For the text-containing cell, return its midpoint in [X, Y] coordinate format. 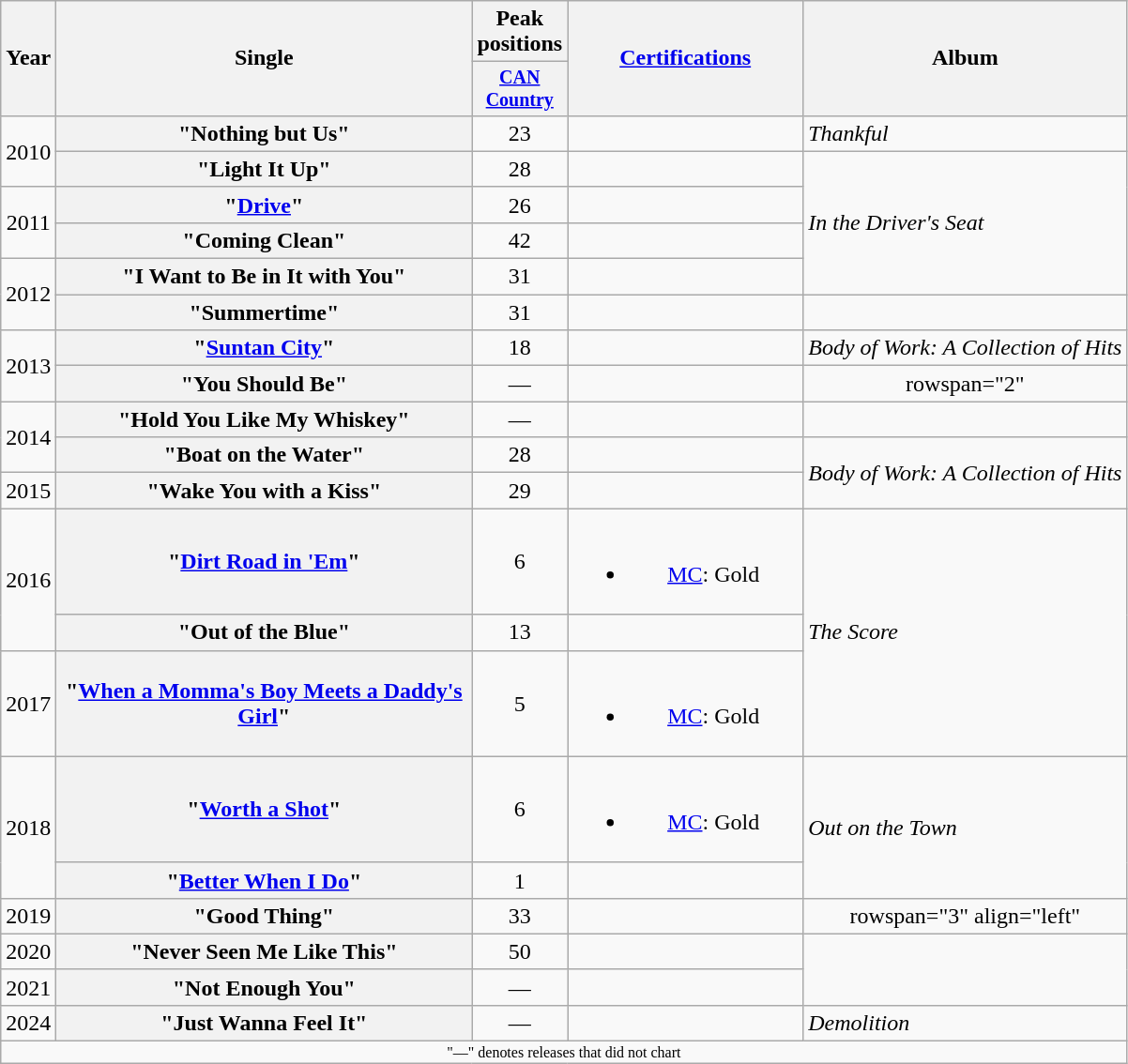
"Dirt Road in 'Em" [265, 561]
18 [520, 348]
rowspan="3" align="left" [965, 916]
26 [520, 205]
The Score [965, 632]
"Summertime" [265, 312]
"Nothing but Us" [265, 133]
2016 [28, 580]
"Out of the Blue" [265, 632]
Certifications [685, 58]
2020 [28, 951]
23 [520, 133]
"You Should Be" [265, 384]
"Not Enough You" [265, 987]
"Worth a Shot" [265, 809]
2017 [28, 704]
"When a Momma's Boy Meets a Daddy's Girl" [265, 704]
2018 [28, 828]
2024 [28, 1023]
Demolition [965, 1023]
Peak positions [520, 32]
2012 [28, 295]
In the Driver's Seat [965, 222]
2011 [28, 222]
"Coming Clean" [265, 240]
"I Want to Be in It with You" [265, 277]
Thankful [965, 133]
"Never Seen Me Like This" [265, 951]
"—" denotes releases that did not chart [564, 1053]
CAN Country [520, 88]
2014 [28, 437]
2013 [28, 366]
Single [265, 58]
Year [28, 58]
2010 [28, 151]
5 [520, 704]
"Light It Up" [265, 169]
"Suntan City" [265, 348]
29 [520, 491]
"Wake You with a Kiss" [265, 491]
"Just Wanna Feel It" [265, 1023]
"Boat on the Water" [265, 455]
Album [965, 58]
50 [520, 951]
13 [520, 632]
2019 [28, 916]
"Drive" [265, 205]
"Better When I Do" [265, 880]
42 [520, 240]
rowspan="2" [965, 384]
"Hold You Like My Whiskey" [265, 419]
1 [520, 880]
2015 [28, 491]
Out on the Town [965, 828]
"Good Thing" [265, 916]
2021 [28, 987]
33 [520, 916]
